Pinpoint the cell where the given text exists, returning its [x, y] midpoint coordinate. 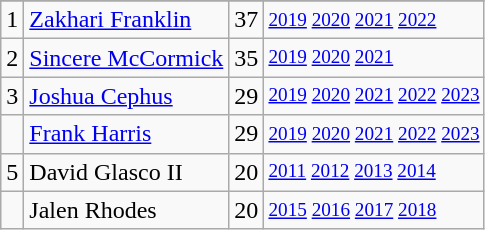
2 [12, 58]
Frank Harris [126, 134]
Sincere McCormick [126, 58]
Jalen Rhodes [126, 210]
Zakhari Franklin [126, 20]
2015 2016 2017 2018 [374, 210]
1 [12, 20]
David Glasco II [126, 172]
Joshua Cephus [126, 96]
5 [12, 172]
2019 2020 2021 [374, 58]
3 [12, 96]
35 [246, 58]
2011 2012 2013 2014 [374, 172]
2019 2020 2021 2022 [374, 20]
37 [246, 20]
